Locate the cell with the specified text and output its [x, y] center coordinate. 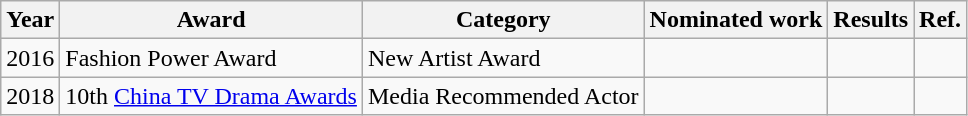
Nominated work [736, 20]
Results [871, 20]
2016 [30, 58]
10th China TV Drama Awards [212, 96]
New Artist Award [503, 58]
Ref. [940, 20]
Category [503, 20]
Media Recommended Actor [503, 96]
2018 [30, 96]
Year [30, 20]
Award [212, 20]
Fashion Power Award [212, 58]
